Provide the [x, y] coordinate of the cell's center where the given text is located.  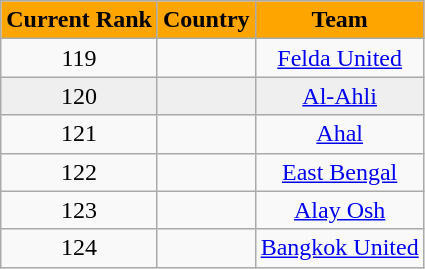
Ahal [340, 134]
121 [80, 134]
123 [80, 210]
122 [80, 172]
124 [80, 248]
Felda United [340, 58]
Country [206, 20]
120 [80, 96]
Alay Osh [340, 210]
Team [340, 20]
Al-Ahli [340, 96]
Bangkok United [340, 248]
East Bengal [340, 172]
Current Rank [80, 20]
119 [80, 58]
